From the cell containing the given text, extract its center point as (x, y) coordinate. 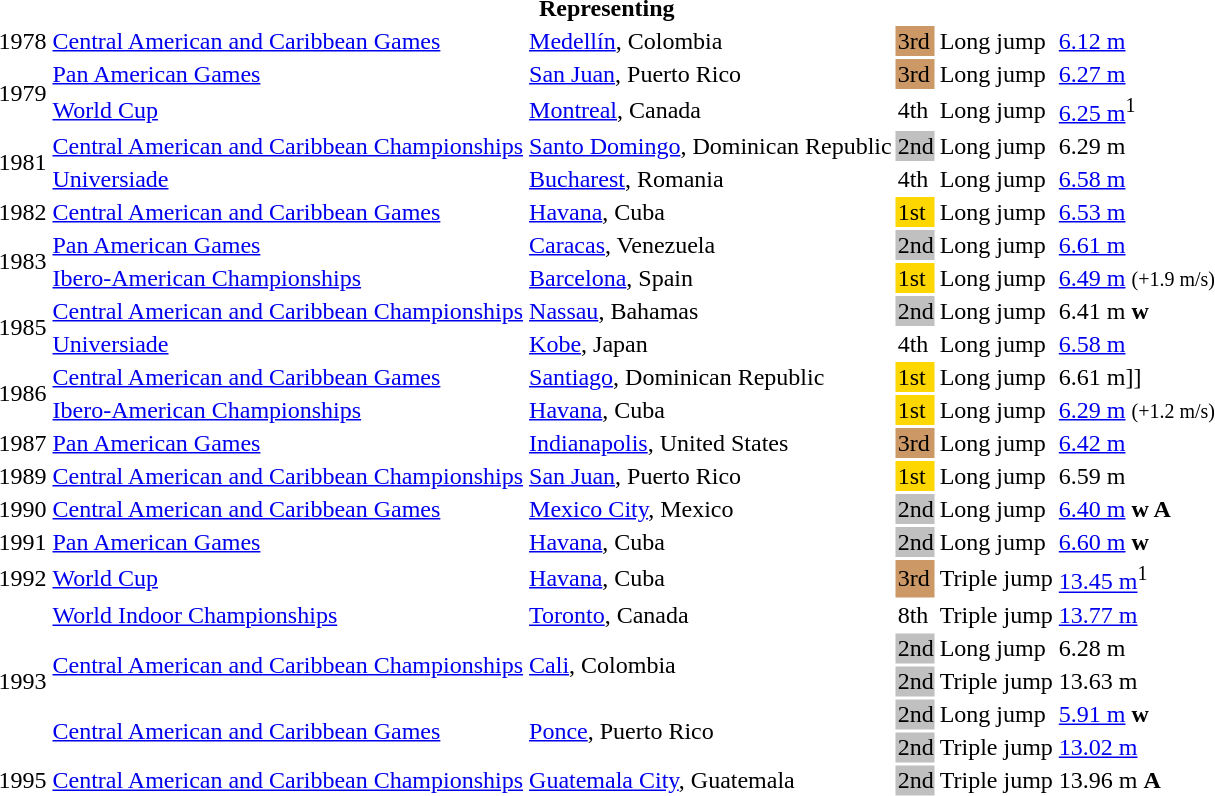
Santo Domingo, Dominican Republic (711, 146)
Santiago, Dominican Republic (711, 377)
Toronto, Canada (711, 615)
Guatemala City, Guatemala (711, 780)
Ponce, Puerto Rico (711, 730)
Mexico City, Mexico (711, 509)
8th (916, 615)
World Indoor Championships (288, 615)
Kobe, Japan (711, 344)
Medellín, Colombia (711, 41)
Nassau, Bahamas (711, 311)
Indianapolis, United States (711, 443)
Cali, Colombia (711, 664)
Caracas, Venezuela (711, 245)
Montreal, Canada (711, 110)
Barcelona, Spain (711, 278)
Bucharest, Romania (711, 179)
